Determine the [x, y] coordinate at the center of the cell enclosing the given text.  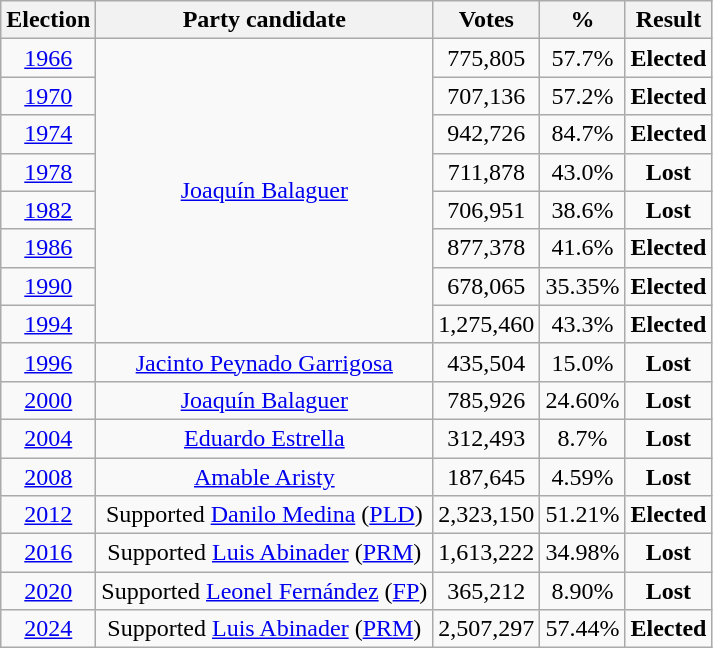
1994 [48, 324]
2,323,150 [486, 515]
24.60% [582, 400]
Party candidate [264, 20]
1,275,460 [486, 324]
Supported Danilo Medina (PLD) [264, 515]
2012 [48, 515]
38.6% [582, 210]
8.90% [582, 591]
15.0% [582, 362]
4.59% [582, 477]
1978 [48, 172]
8.7% [582, 438]
2024 [48, 629]
711,878 [486, 172]
43.0% [582, 172]
312,493 [486, 438]
678,065 [486, 286]
51.21% [582, 515]
41.6% [582, 248]
2020 [48, 591]
Eduardo Estrella [264, 438]
Jacinto Peynado Garrigosa [264, 362]
365,212 [486, 591]
785,926 [486, 400]
2008 [48, 477]
187,645 [486, 477]
1974 [48, 134]
Amable Aristy [264, 477]
1982 [48, 210]
2,507,297 [486, 629]
1986 [48, 248]
942,726 [486, 134]
84.7% [582, 134]
877,378 [486, 248]
2000 [48, 400]
1990 [48, 286]
1966 [48, 58]
35.35% [582, 286]
1,613,222 [486, 553]
% [582, 20]
Result [668, 20]
1970 [48, 96]
57.44% [582, 629]
43.3% [582, 324]
2004 [48, 438]
435,504 [486, 362]
Supported Leonel Fernández (FP) [264, 591]
57.7% [582, 58]
Votes [486, 20]
706,951 [486, 210]
2016 [48, 553]
707,136 [486, 96]
775,805 [486, 58]
34.98% [582, 553]
Election [48, 20]
1996 [48, 362]
57.2% [582, 96]
